Identify which cell holds the provided text, then report its [X, Y] central coordinate. 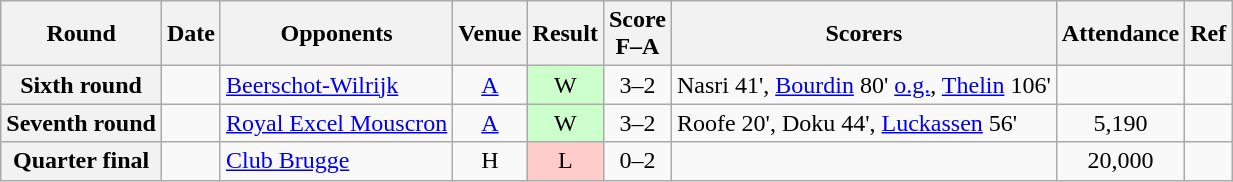
Attendance [1120, 34]
Seventh round [82, 123]
L [565, 161]
Round [82, 34]
20,000 [1120, 161]
Date [190, 34]
H [490, 161]
Beerschot-Wilrijk [336, 85]
Sixth round [82, 85]
Venue [490, 34]
5,190 [1120, 123]
ScoreF–A [637, 34]
Result [565, 34]
Roofe 20', Doku 44', Luckassen 56' [864, 123]
Opponents [336, 34]
0–2 [637, 161]
Royal Excel Mouscron [336, 123]
Quarter final [82, 161]
Nasri 41', Bourdin 80' o.g., Thelin 106' [864, 85]
Club Brugge [336, 161]
Ref [1208, 34]
Scorers [864, 34]
